For the text-containing cell, return its midpoint in (X, Y) coordinate format. 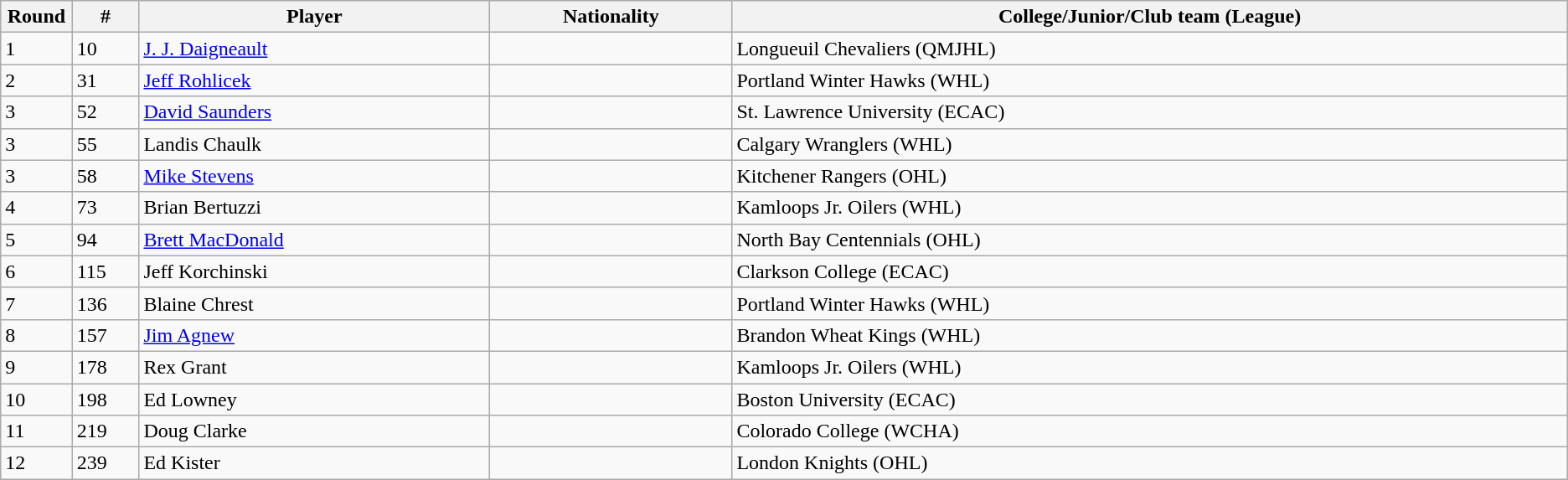
Blaine Chrest (315, 303)
Jeff Rohlicek (315, 80)
Brett MacDonald (315, 240)
239 (106, 463)
73 (106, 208)
12 (37, 463)
London Knights (OHL) (1149, 463)
Brandon Wheat Kings (WHL) (1149, 335)
136 (106, 303)
College/Junior/Club team (League) (1149, 17)
Colorado College (WCHA) (1149, 431)
55 (106, 144)
31 (106, 80)
94 (106, 240)
Mike Stevens (315, 176)
7 (37, 303)
Clarkson College (ECAC) (1149, 271)
Landis Chaulk (315, 144)
J. J. Daigneault (315, 49)
Doug Clarke (315, 431)
Jeff Korchinski (315, 271)
St. Lawrence University (ECAC) (1149, 112)
Round (37, 17)
11 (37, 431)
157 (106, 335)
1 (37, 49)
9 (37, 367)
Jim Agnew (315, 335)
2 (37, 80)
Longueuil Chevaliers (QMJHL) (1149, 49)
Calgary Wranglers (WHL) (1149, 144)
North Bay Centennials (OHL) (1149, 240)
Boston University (ECAC) (1149, 400)
178 (106, 367)
Nationality (611, 17)
58 (106, 176)
Brian Bertuzzi (315, 208)
115 (106, 271)
6 (37, 271)
David Saunders (315, 112)
Ed Lowney (315, 400)
# (106, 17)
Ed Kister (315, 463)
198 (106, 400)
5 (37, 240)
Rex Grant (315, 367)
8 (37, 335)
4 (37, 208)
219 (106, 431)
Player (315, 17)
Kitchener Rangers (OHL) (1149, 176)
52 (106, 112)
